Determine the [X, Y] coordinate at the center of the cell enclosing the given text.  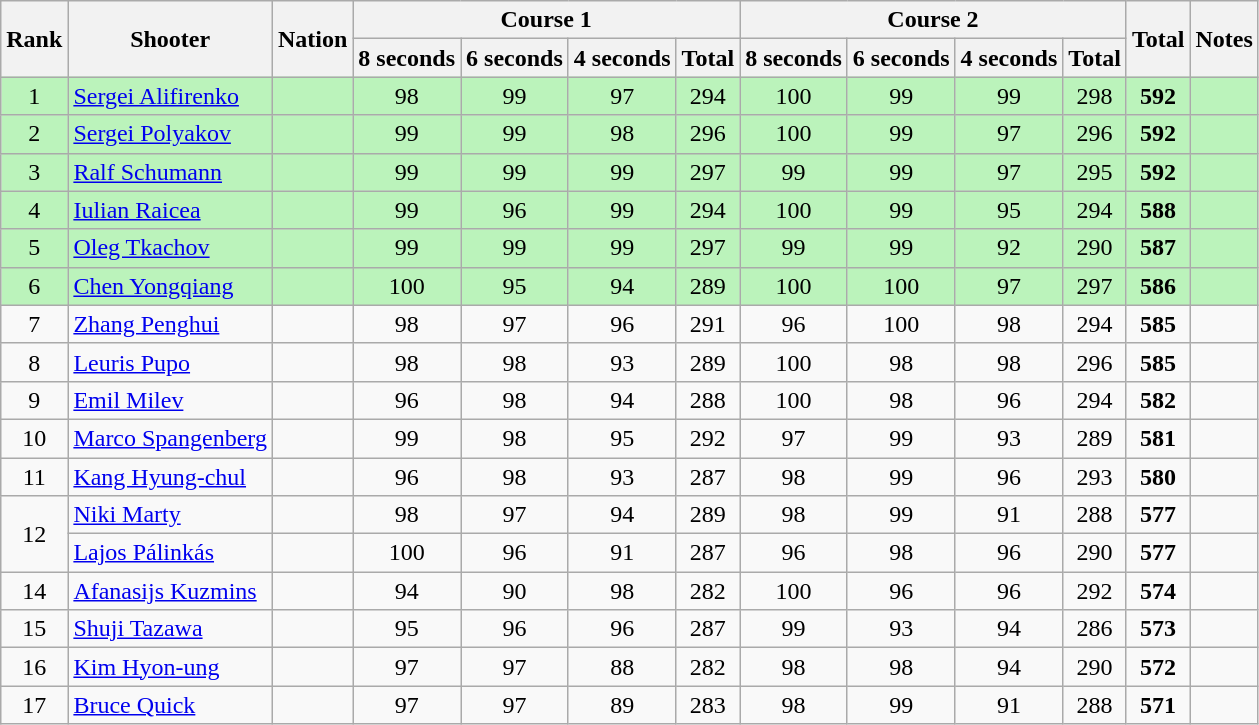
574 [1158, 591]
Leuris Pupo [170, 362]
88 [622, 667]
90 [515, 591]
Kim Hyon-ung [170, 667]
92 [1009, 248]
14 [34, 591]
587 [1158, 248]
573 [1158, 629]
7 [34, 324]
Rank [34, 39]
Shuji Tazawa [170, 629]
291 [708, 324]
Ralf Schumann [170, 172]
Afanasijs Kuzmins [170, 591]
Marco Spangenberg [170, 438]
Niki Marty [170, 515]
286 [1095, 629]
15 [34, 629]
1 [34, 96]
12 [34, 534]
Course 1 [546, 20]
Emil Milev [170, 400]
4 [34, 210]
Lajos Pálinkás [170, 553]
17 [34, 705]
580 [1158, 477]
10 [34, 438]
8 [34, 362]
Bruce Quick [170, 705]
572 [1158, 667]
571 [1158, 705]
298 [1095, 96]
586 [1158, 286]
293 [1095, 477]
9 [34, 400]
295 [1095, 172]
588 [1158, 210]
582 [1158, 400]
5 [34, 248]
Iulian Raicea [170, 210]
Sergei Polyakov [170, 134]
Chen Yongqiang [170, 286]
Course 2 [934, 20]
Shooter [170, 39]
Oleg Tkachov [170, 248]
581 [1158, 438]
Sergei Alifirenko [170, 96]
Kang Hyung-chul [170, 477]
11 [34, 477]
16 [34, 667]
2 [34, 134]
Nation [312, 39]
283 [708, 705]
6 [34, 286]
3 [34, 172]
Notes [1224, 39]
89 [622, 705]
Zhang Penghui [170, 324]
